From the cell containing the given text, extract its center point as [X, Y] coordinate. 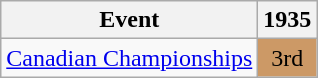
3rd [288, 58]
1935 [288, 20]
Event [130, 20]
Canadian Championships [130, 58]
